Capture the cell that displays the provided text and extract its (x, y) central coordinate. 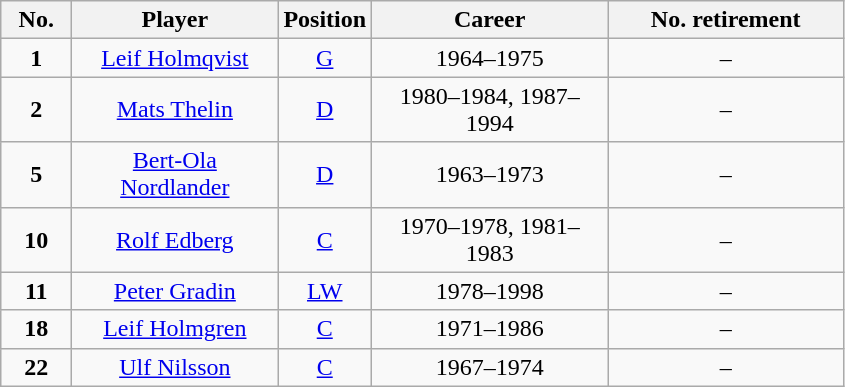
1978–1998 (490, 291)
1967–1974 (490, 367)
1971–1986 (490, 329)
1970–1978, 1981–1983 (490, 240)
Player (175, 20)
1980–1984, 1987–1994 (490, 110)
2 (36, 110)
11 (36, 291)
Rolf Edberg (175, 240)
Career (490, 20)
1 (36, 58)
10 (36, 240)
1963–1973 (490, 174)
No. (36, 20)
5 (36, 174)
No. retirement (726, 20)
Position (325, 20)
18 (36, 329)
Mats Thelin (175, 110)
1964–1975 (490, 58)
Leif Holmqvist (175, 58)
Ulf Nilsson (175, 367)
Bert-Ola Nordlander (175, 174)
LW (325, 291)
G (325, 58)
22 (36, 367)
Peter Gradin (175, 291)
Leif Holmgren (175, 329)
